Find where the given text appears and provide that cell's center as [X, Y] coordinate. 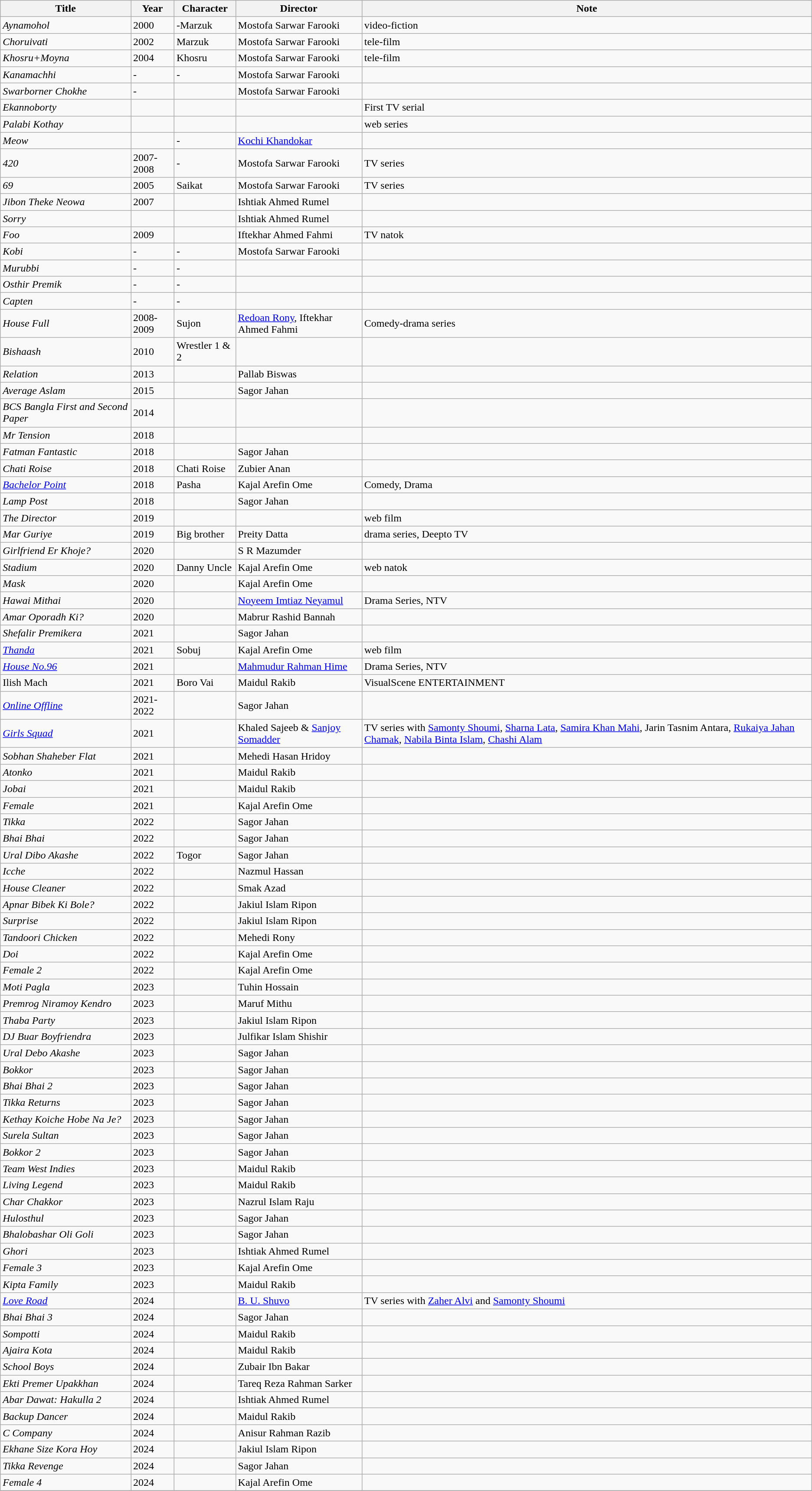
Meow [66, 141]
Sobuj [205, 650]
Tikka Returns [66, 1103]
Wrestler 1 & 2 [205, 351]
Love Road [66, 1301]
Foo [66, 235]
Girls Squad [66, 733]
House Cleaner [66, 888]
2007 [153, 202]
Nazmul Hassan [298, 872]
Girlfriend Er Khoje? [66, 551]
Shefalir Premikera [66, 633]
2021-2022 [153, 705]
B. U. Shuvo [298, 1301]
2004 [153, 58]
Danny Uncle [205, 567]
Sujon [205, 324]
Sompotti [66, 1334]
Mehedi Hasan Hridoy [298, 756]
Zubier Anan [298, 468]
S R Mazumder [298, 551]
2007-2008 [153, 163]
Redoan Rony, Iftekhar Ahmed Fahmi [298, 324]
Abar Dawat: Hakulla 2 [66, 1400]
Swarborner Chokhe [66, 91]
Choruivati [66, 42]
video-fiction [586, 25]
Murubbi [66, 268]
Mahmudur Rahman Hime [298, 666]
Apnar Bibek Ki Bole? [66, 904]
Average Aslam [66, 390]
420 [66, 163]
Bachelor Point [66, 485]
Icche [66, 872]
The Director [66, 518]
Anisur Rahman Razib [298, 1433]
Female 3 [66, 1268]
Hawai Mithai [66, 600]
BCS Bangla First and Second Paper [66, 413]
Iftekhar Ahmed Fahmi [298, 235]
Aynamohol [66, 25]
Female 2 [66, 970]
Comedy-drama series [586, 324]
Khaled Sajeeb & Sanjoy Somadder [298, 733]
Ekti Premer Upakkhan [66, 1383]
Osthir Premik [66, 285]
Character [205, 9]
Mask [66, 584]
Pallab Biswas [298, 374]
Marzuk [205, 42]
House Full [66, 324]
Stadium [66, 567]
Tareq Reza Rahman Sarker [298, 1383]
Tikka Revenge [66, 1466]
Bhai Bhai 2 [66, 1086]
2014 [153, 413]
Big brother [205, 534]
Tandoori Chicken [66, 937]
Ural Debo Akashe [66, 1053]
Palabi Kothay [66, 124]
Female 4 [66, 1482]
Living Legend [66, 1185]
Ekhane Size Kora Hoy [66, 1449]
Kipta Family [66, 1284]
2002 [153, 42]
Bishaash [66, 351]
Mr Tension [66, 435]
VisualScene ENTERTAINMENT [586, 683]
Doi [66, 954]
Sobhan Shaheber Flat [66, 756]
2008-2009 [153, 324]
Amar Oporadh Ki? [66, 617]
Atonko [66, 772]
DJ Buar Boyfriendra [66, 1036]
Jibon Theke Neowa [66, 202]
Mehedi Rony [298, 937]
Lamp Post [66, 501]
2013 [153, 374]
Sorry [66, 218]
Bhalobashar Oli Goli [66, 1235]
Noyeem Imtiaz Neyamul [298, 600]
First TV serial [586, 108]
TV series with Samonty Shoumi, Sharna Lata, Samira Khan Mahi, Jarin Tasnim Antara, Rukaiya Jahan Chamak, Nabila Binta Islam, Chashi Alam [586, 733]
Ural Dibo Akashe [66, 855]
Tuhin Hossain [298, 987]
Premrog Niramoy Kendro [66, 1003]
Thaba Party [66, 1020]
2000 [153, 25]
Kethay Koiche Hobe Na Je? [66, 1119]
Mar Guriye [66, 534]
C Company [66, 1433]
Tikka [66, 822]
Bhai Bhai [66, 839]
Bhai Bhai 3 [66, 1317]
Zubair Ibn Bakar [298, 1367]
Julfikar Islam Shishir [298, 1036]
Kobi [66, 252]
Smak Azad [298, 888]
TV natok [586, 235]
Ilish Mach [66, 683]
web series [586, 124]
Capten [66, 301]
Note [586, 9]
House No.96 [66, 666]
Bokkor [66, 1069]
-Marzuk [205, 25]
Togor [205, 855]
Bokkor 2 [66, 1152]
Kanamachhi [66, 75]
Maruf Mithu [298, 1003]
Surela Sultan [66, 1136]
School Boys [66, 1367]
Surprise [66, 921]
web natok [586, 567]
Pasha [205, 485]
Boro Vai [205, 683]
Female [66, 806]
Saikat [205, 185]
Year [153, 9]
Char Chakkor [66, 1202]
Director [298, 9]
Relation [66, 374]
69 [66, 185]
Backup Dancer [66, 1416]
Nazrul Islam Raju [298, 1202]
2010 [153, 351]
2009 [153, 235]
Title [66, 9]
Online Offline [66, 705]
Fatman Fantastic [66, 452]
2005 [153, 185]
Hulosthul [66, 1218]
Khosru+Moyna [66, 58]
Moti Pagla [66, 987]
Kochi Khandokar [298, 141]
Team West Indies [66, 1169]
Jobai [66, 789]
Ekannoborty [66, 108]
TV series with Zaher Alvi and Samonty Shoumi [586, 1301]
Mabrur Rashid Bannah [298, 617]
2015 [153, 390]
Comedy, Drama [586, 485]
Ghori [66, 1251]
drama series, Deepto TV [586, 534]
Thanda [66, 650]
Ajaira Kota [66, 1350]
Preity Datta [298, 534]
Khosru [205, 58]
